Capture the cell that displays the provided text and extract its (x, y) central coordinate. 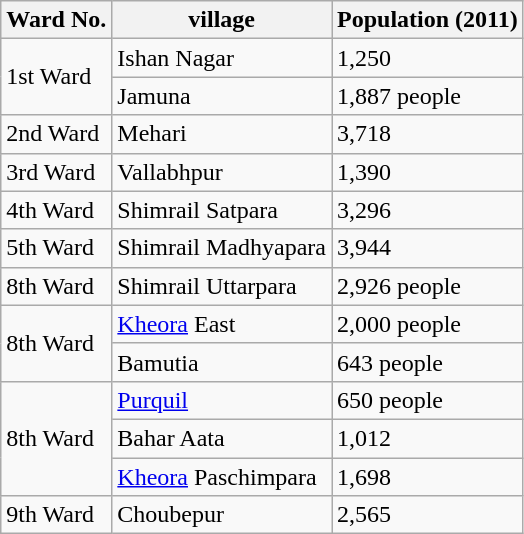
643 people (428, 362)
1,390 (428, 172)
1,887 people (428, 96)
650 people (428, 400)
Ishan Nagar (222, 58)
Kheora East (222, 324)
Choubepur (222, 515)
Jamuna (222, 96)
9th Ward (56, 515)
Shimrail Madhyapara (222, 248)
3,718 (428, 134)
5th Ward (56, 248)
Shimrail Satpara (222, 210)
Kheora Paschimpara (222, 477)
Bahar Aata (222, 438)
1st Ward (56, 77)
Purquil (222, 400)
3,296 (428, 210)
3,944 (428, 248)
4th Ward (56, 210)
2,565 (428, 515)
Mehari (222, 134)
1,698 (428, 477)
Bamutia (222, 362)
1,250 (428, 58)
2,000 people (428, 324)
Vallabhpur (222, 172)
Ward No. (56, 20)
village (222, 20)
3rd Ward (56, 172)
2,926 people (428, 286)
2nd Ward (56, 134)
Population (2011) (428, 20)
1,012 (428, 438)
Shimrail Uttarpara (222, 286)
